Extract the (x, y) coordinate from the center of the cell holding the provided text.  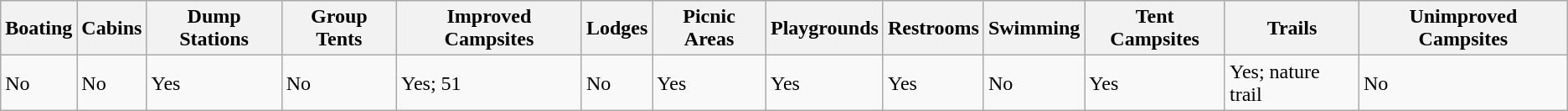
Dump Stations (214, 29)
Group Tents (338, 29)
Yes; nature trail (1292, 82)
Restrooms (933, 29)
Yes; 51 (489, 82)
Picnic Areas (709, 29)
Unimproved Campsites (1464, 29)
Improved Campsites (489, 29)
Boating (39, 29)
Swimming (1034, 29)
Trails (1292, 29)
Lodges (616, 29)
Tent Campsites (1155, 29)
Playgrounds (824, 29)
Cabins (112, 29)
